From the cell containing the given text, extract its center point as [X, Y] coordinate. 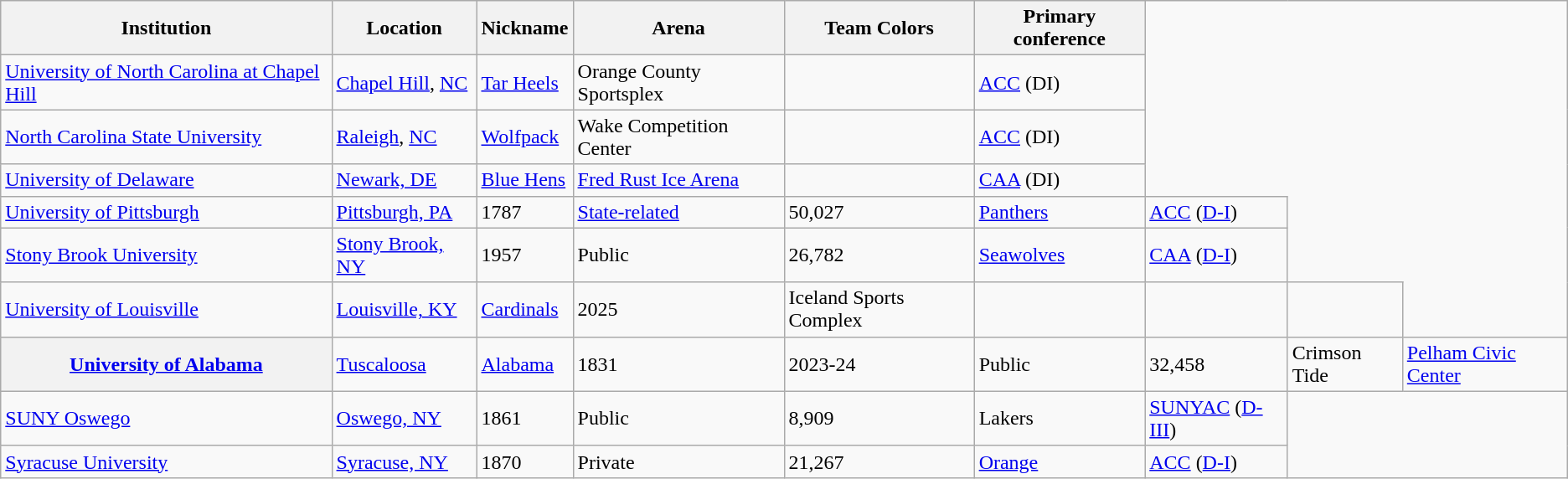
Syracuse University [166, 461]
1957 [524, 255]
University of Alabama [166, 363]
Tar Heels [524, 82]
21,267 [879, 461]
Location [404, 28]
2025 [678, 310]
Lakers [1060, 419]
Pittsburgh, PA [404, 212]
1861 [524, 419]
Stony Brook, NY [404, 255]
Orange [1060, 461]
North Carolina State University [166, 137]
Panthers [1060, 212]
University of Pittsburgh [166, 212]
Alabama [524, 363]
Nickname [524, 28]
Fred Rust Ice Arena [678, 180]
Wake Competition Center [678, 137]
State-related [678, 212]
50,027 [879, 212]
Iceland Sports Complex [879, 310]
26,782 [879, 255]
Pelham Civic Center [1484, 363]
32,458 [1216, 363]
CAA (D-I) [1216, 255]
Newark, DE [404, 180]
Louisville, KY [404, 310]
Tuscaloosa [404, 363]
8,909 [879, 419]
1787 [524, 212]
Raleigh, NC [404, 137]
Private [678, 461]
1831 [678, 363]
Seawolves [1060, 255]
CAA (DI) [1060, 180]
Institution [166, 28]
Wolfpack [524, 137]
Team Colors [879, 28]
Oswego, NY [404, 419]
Syracuse, NY [404, 461]
1870 [524, 461]
SUNYAC (D-III) [1216, 419]
Crimson Tide [1345, 363]
Blue Hens [524, 180]
University of North Carolina at Chapel Hill [166, 82]
Arena [678, 28]
2023-24 [879, 363]
University of Delaware [166, 180]
University of Louisville [166, 310]
Cardinals [524, 310]
Primary conference [1060, 28]
Orange County Sportsplex [678, 82]
SUNY Oswego [166, 419]
Chapel Hill, NC [404, 82]
Stony Brook University [166, 255]
